From the cell containing the given text, extract its center point as [x, y] coordinate. 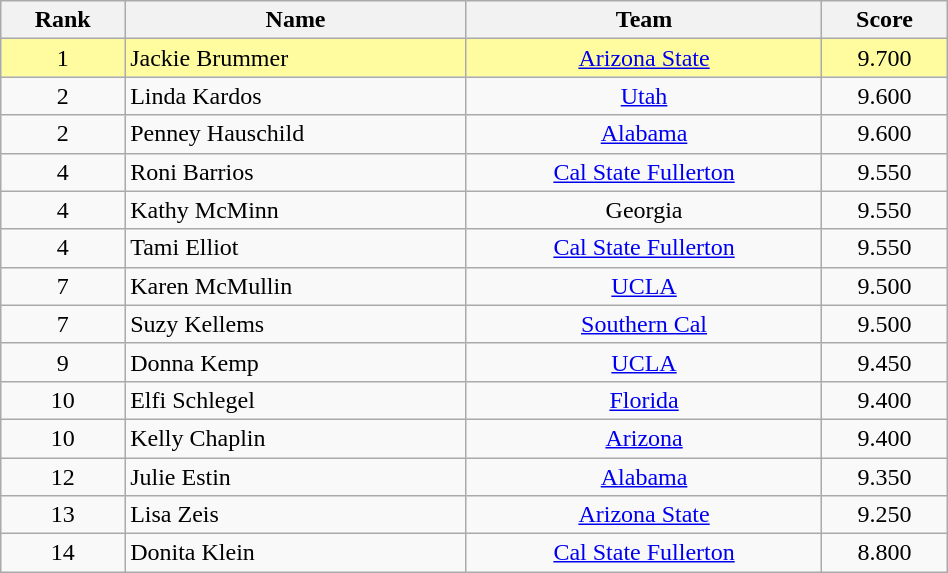
8.800 [885, 553]
Donna Kemp [296, 362]
13 [63, 515]
9.250 [885, 515]
Tami Elliot [296, 248]
Kathy McMinn [296, 210]
9.350 [885, 477]
Score [885, 20]
Elfi Schlegel [296, 400]
Name [296, 20]
Roni Barrios [296, 172]
Suzy Kellems [296, 324]
12 [63, 477]
Kelly Chaplin [296, 438]
9.450 [885, 362]
Utah [644, 96]
Southern Cal [644, 324]
Team [644, 20]
1 [63, 58]
Florida [644, 400]
Julie Estin [296, 477]
14 [63, 553]
Penney Hauschild [296, 134]
9.700 [885, 58]
Karen McMullin [296, 286]
Linda Kardos [296, 96]
Rank [63, 20]
Lisa Zeis [296, 515]
Arizona [644, 438]
Donita Klein [296, 553]
Georgia [644, 210]
9 [63, 362]
Jackie Brummer [296, 58]
